Extract the [x, y] coordinate from the center of the cell holding the provided text.  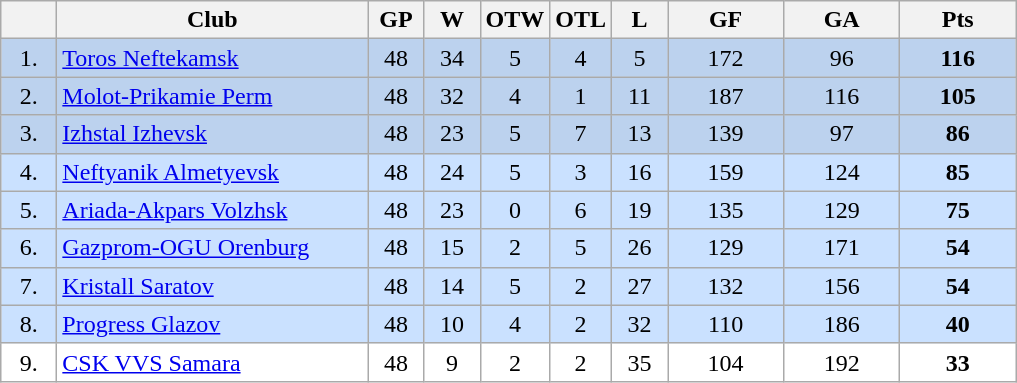
9 [452, 362]
24 [452, 172]
3. [29, 134]
187 [726, 96]
6. [29, 248]
34 [452, 58]
33 [958, 362]
CSK VVS Samara [212, 362]
11 [640, 96]
35 [640, 362]
GA [842, 20]
3 [581, 172]
40 [958, 324]
16 [640, 172]
186 [842, 324]
Pts [958, 20]
Toros Neftekamsk [212, 58]
104 [726, 362]
Gazprom-OGU Orenburg [212, 248]
L [640, 20]
Ariada-Akpars Volzhsk [212, 210]
Progress Glazov [212, 324]
Kristall Saratov [212, 286]
8. [29, 324]
85 [958, 172]
132 [726, 286]
156 [842, 286]
6 [581, 210]
19 [640, 210]
13 [640, 134]
1. [29, 58]
96 [842, 58]
OTW [515, 20]
15 [452, 248]
27 [640, 286]
4. [29, 172]
2. [29, 96]
124 [842, 172]
Club [212, 20]
110 [726, 324]
86 [958, 134]
105 [958, 96]
Molot-Prikamie Perm [212, 96]
75 [958, 210]
GF [726, 20]
10 [452, 324]
135 [726, 210]
Neftyanik Almetyevsk [212, 172]
139 [726, 134]
5. [29, 210]
1 [581, 96]
9. [29, 362]
26 [640, 248]
0 [515, 210]
97 [842, 134]
GP [396, 20]
159 [726, 172]
14 [452, 286]
192 [842, 362]
7. [29, 286]
171 [842, 248]
7 [581, 134]
W [452, 20]
OTL [581, 20]
Izhstal Izhevsk [212, 134]
172 [726, 58]
